Provide the [X, Y] coordinate of the cell's center where the given text is located.  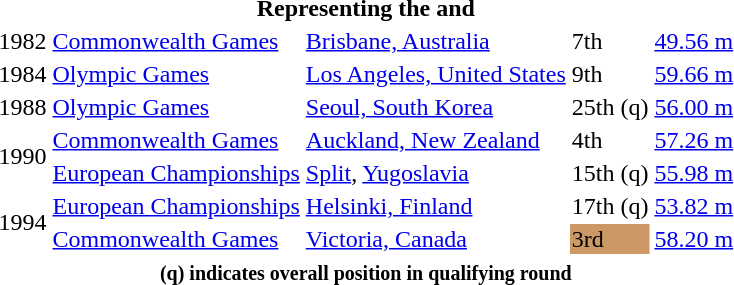
Brisbane, Australia [436, 41]
17th (q) [610, 206]
7th [610, 41]
Los Angeles, United States [436, 74]
Victoria, Canada [436, 239]
9th [610, 74]
3rd [610, 239]
Helsinki, Finland [436, 206]
Seoul, South Korea [436, 107]
Split, Yugoslavia [436, 173]
25th (q) [610, 107]
15th (q) [610, 173]
4th [610, 140]
Auckland, New Zealand [436, 140]
